Return the (x, y) coordinate for the center point of the cell that contains the specified text.  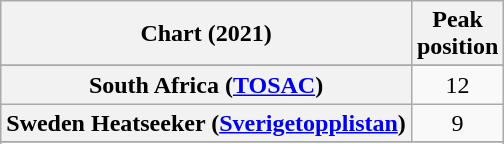
Chart (2021) (206, 34)
12 (457, 85)
Peakposition (457, 34)
Sweden Heatseeker (Sverigetopplistan) (206, 123)
South Africa (TOSAC) (206, 85)
9 (457, 123)
